Determine the (x, y) coordinate at the center of the cell enclosing the given text.  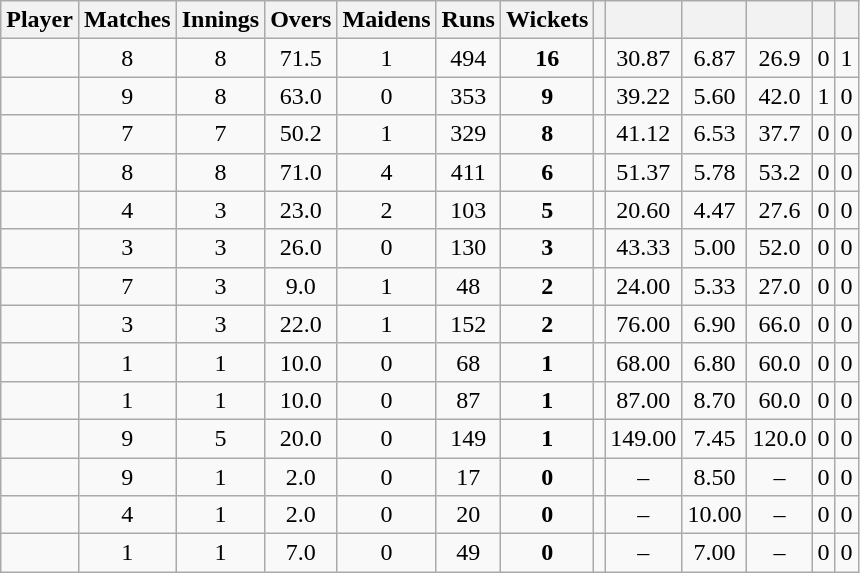
Matches (127, 20)
10.00 (714, 515)
26.0 (301, 248)
22.0 (301, 324)
4.47 (714, 210)
68 (468, 362)
411 (468, 172)
9.0 (301, 286)
494 (468, 58)
Overs (301, 20)
87.00 (644, 400)
7.0 (301, 553)
39.22 (644, 96)
120.0 (780, 438)
52.0 (780, 248)
Maidens (386, 20)
76.00 (644, 324)
68.00 (644, 362)
41.12 (644, 134)
103 (468, 210)
23.0 (301, 210)
43.33 (644, 248)
30.87 (644, 58)
5.00 (714, 248)
71.0 (301, 172)
42.0 (780, 96)
51.37 (644, 172)
48 (468, 286)
6.80 (714, 362)
50.2 (301, 134)
6.87 (714, 58)
149.00 (644, 438)
5.78 (714, 172)
71.5 (301, 58)
8.70 (714, 400)
6.53 (714, 134)
27.0 (780, 286)
8.50 (714, 477)
24.00 (644, 286)
17 (468, 477)
149 (468, 438)
66.0 (780, 324)
53.2 (780, 172)
5.60 (714, 96)
329 (468, 134)
5.33 (714, 286)
37.7 (780, 134)
20.0 (301, 438)
16 (546, 58)
26.9 (780, 58)
20.60 (644, 210)
7.00 (714, 553)
49 (468, 553)
Runs (468, 20)
6 (546, 172)
87 (468, 400)
20 (468, 515)
130 (468, 248)
27.6 (780, 210)
353 (468, 96)
152 (468, 324)
Wickets (546, 20)
7.45 (714, 438)
63.0 (301, 96)
Player (40, 20)
Innings (220, 20)
6.90 (714, 324)
